Return the (x, y) coordinate for the center point of the cell that contains the specified text.  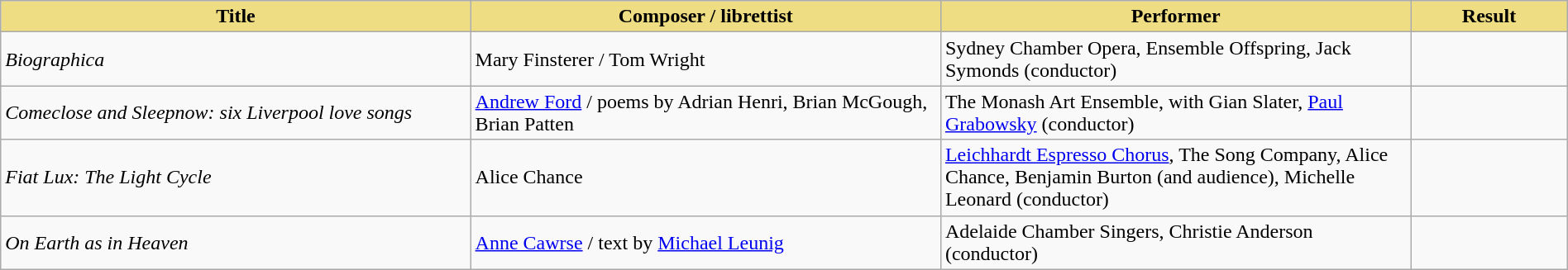
Leichhardt Espresso Chorus, The Song Company, Alice Chance, Benjamin Burton (and audience), Michelle Leonard (conductor) (1175, 178)
Andrew Ford / poems by Adrian Henri, Brian McGough, Brian Patten (705, 112)
Sydney Chamber Opera, Ensemble Offspring, Jack Symonds (conductor) (1175, 59)
Result (1489, 17)
Biographica (236, 59)
Fiat Lux: The Light Cycle (236, 178)
Composer / librettist (705, 17)
Title (236, 17)
Mary Finsterer / Tom Wright (705, 59)
Comeclose and Sleepnow: six Liverpool love songs (236, 112)
On Earth as in Heaven (236, 243)
The Monash Art Ensemble, with Gian Slater, Paul Grabowsky (conductor) (1175, 112)
Alice Chance (705, 178)
Performer (1175, 17)
Adelaide Chamber Singers, Christie Anderson (conductor) (1175, 243)
Anne Cawrse / text by Michael Leunig (705, 243)
